Output the [X, Y] coordinate of the center of the cell containing the given text.  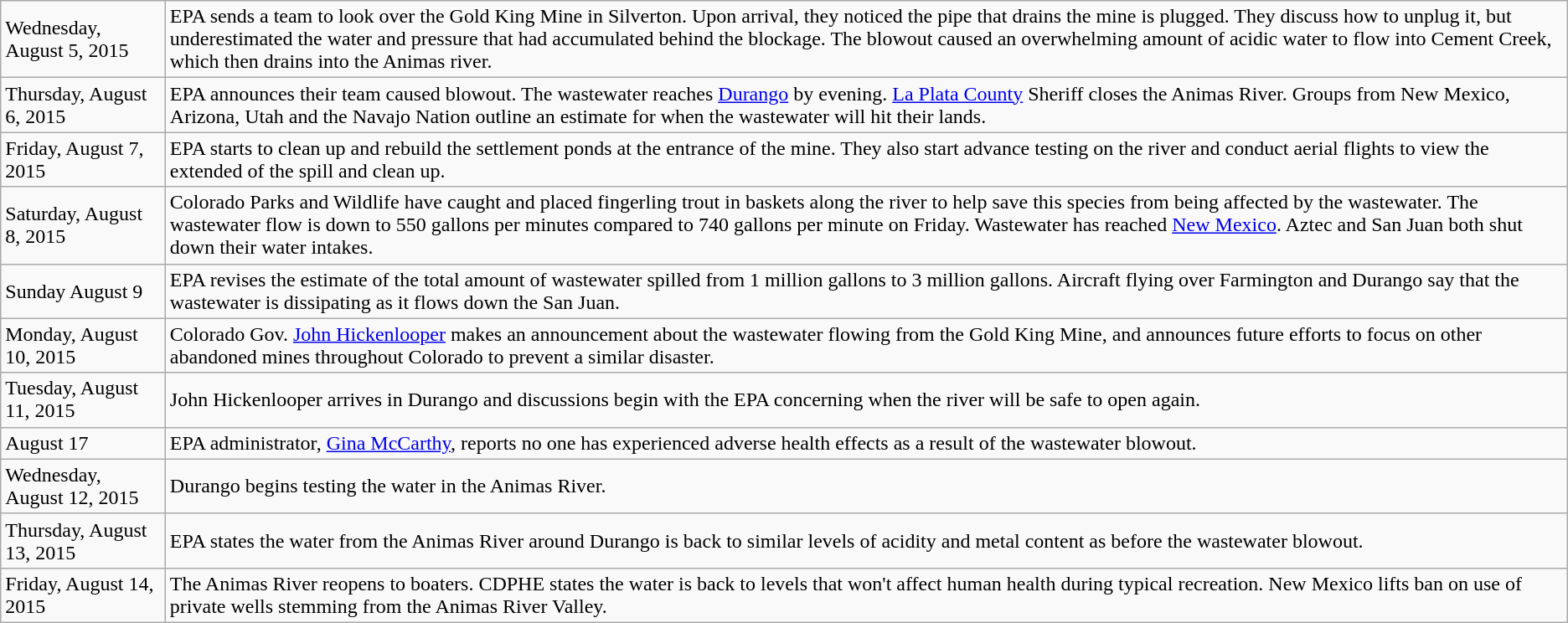
Saturday, August 8, 2015 [84, 225]
Friday, August 7, 2015 [84, 159]
Monday, August 10, 2015 [84, 345]
Wednesday, August 12, 2015 [84, 486]
Sunday August 9 [84, 291]
John Hickenlooper arrives in Durango and discussions begin with the EPA concerning when the river will be safe to open again. [866, 400]
EPA states the water from the Animas River around Durango is back to similar levels of acidity and metal content as before the wastewater blowout. [866, 541]
Thursday, August 13, 2015 [84, 541]
EPA administrator, Gina McCarthy, reports no one has experienced adverse health effects as a result of the wastewater blowout. [866, 443]
Durango begins testing the water in the Animas River. [866, 486]
Friday, August 14, 2015 [84, 595]
Wednesday, August 5, 2015 [84, 39]
August 17 [84, 443]
Tuesday, August 11, 2015 [84, 400]
Thursday, August 6, 2015 [84, 106]
